From the cell containing the given text, extract its center point as (x, y) coordinate. 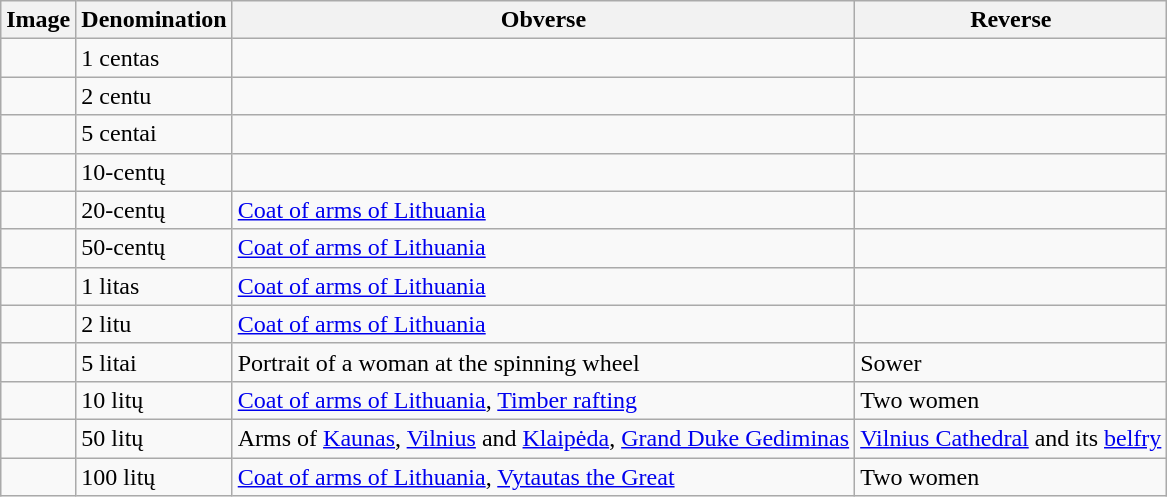
10 litų (154, 400)
2 litu (154, 324)
Coat of arms of Lithuania, Timber rafting (543, 400)
Obverse (543, 20)
2 centu (154, 96)
5 centai (154, 134)
Vilnius Cathedral and its belfry (1011, 438)
50 litų (154, 438)
100 litų (154, 477)
1 litas (154, 286)
Sower (1011, 362)
Arms of Kaunas, Vilnius and Klaipėda, Grand Duke Gediminas (543, 438)
Reverse (1011, 20)
50-centų (154, 248)
5 litai (154, 362)
Denomination (154, 20)
Image (38, 20)
Portrait of a woman at the spinning wheel (543, 362)
20-centų (154, 210)
1 centas (154, 58)
Coat of arms of Lithuania, Vytautas the Great (543, 477)
10-centų (154, 172)
